Find where the given text appears and provide that cell's center as (x, y) coordinate. 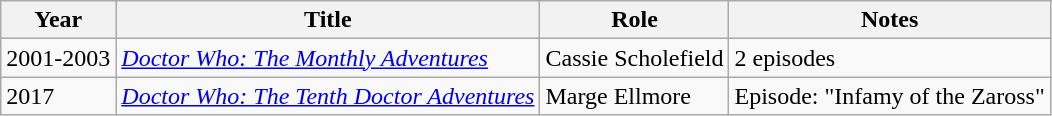
Episode: "Infamy of the Zaross" (890, 96)
Marge Ellmore (634, 96)
2001-2003 (58, 58)
Year (58, 20)
2017 (58, 96)
Cassie Scholefield (634, 58)
Notes (890, 20)
Title (328, 20)
Doctor Who: The Monthly Adventures (328, 58)
Doctor Who: The Tenth Doctor Adventures (328, 96)
2 episodes (890, 58)
Role (634, 20)
